Scan for the cell matching the given text and deliver its (X, Y) coordinate at center. 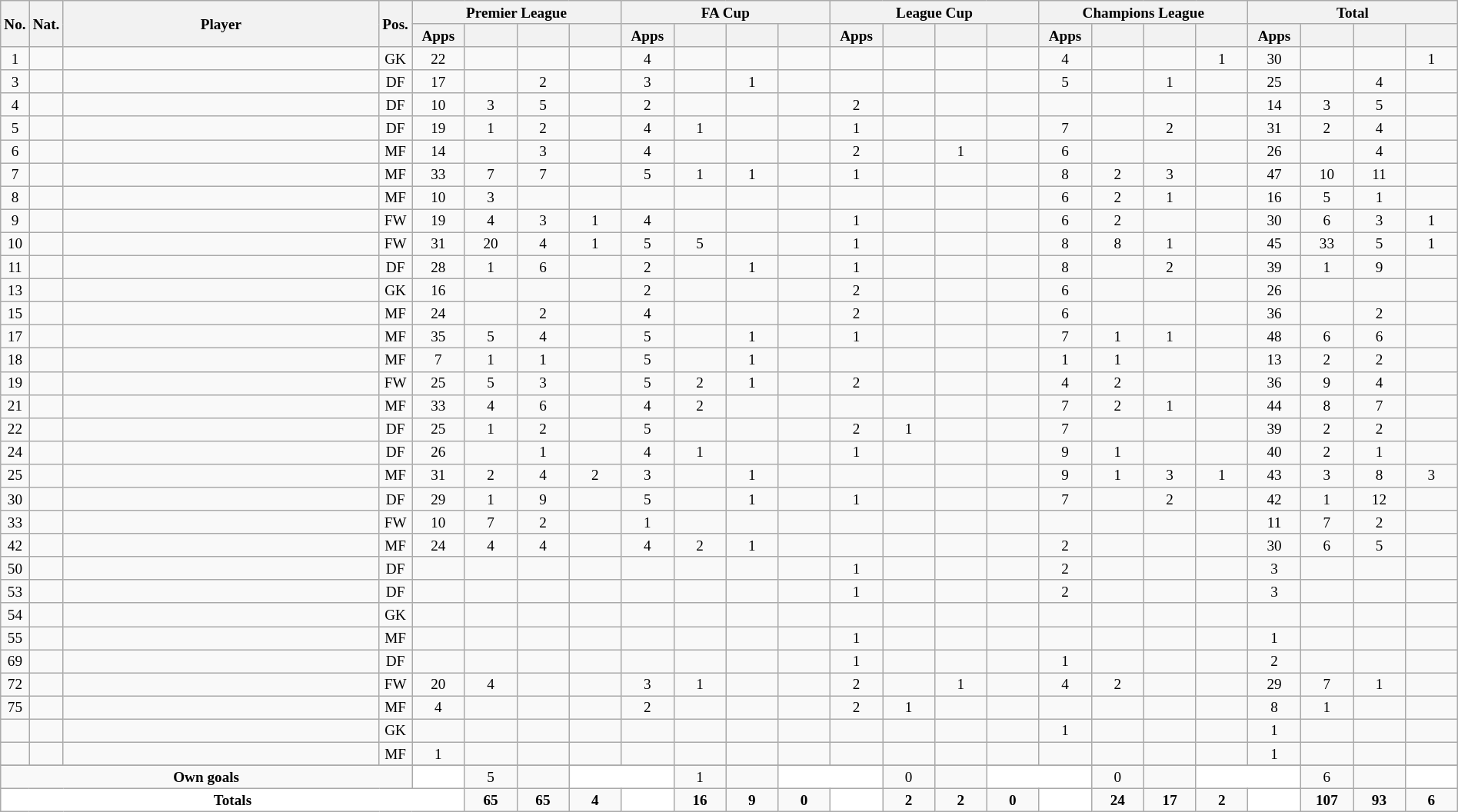
93 (1380, 800)
Champions League (1143, 12)
69 (15, 661)
28 (438, 267)
Premier League (517, 12)
40 (1275, 452)
21 (15, 406)
35 (438, 337)
Player (221, 24)
45 (1275, 244)
Total (1353, 12)
12 (1380, 499)
50 (15, 568)
53 (15, 591)
72 (15, 684)
48 (1275, 337)
FA Cup (726, 12)
44 (1275, 406)
League Cup (934, 12)
75 (15, 707)
Pos. (395, 24)
54 (15, 614)
Totals (232, 800)
No. (15, 24)
43 (1275, 475)
47 (1275, 175)
55 (15, 637)
15 (15, 313)
18 (15, 360)
107 (1327, 800)
Own goals (206, 777)
Nat. (46, 24)
